Return the [x, y] coordinate for the center point of the cell that contains the specified text.  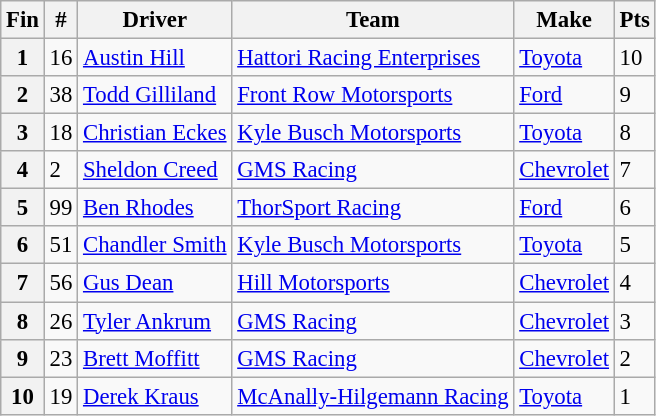
# [60, 20]
99 [60, 208]
ThorSport Racing [373, 208]
Christian Eckes [155, 133]
Ben Rhodes [155, 208]
Driver [155, 20]
26 [60, 321]
Tyler Ankrum [155, 321]
Chandler Smith [155, 245]
56 [60, 283]
Brett Moffitt [155, 358]
Front Row Motorsports [373, 95]
Austin Hill [155, 58]
Sheldon Creed [155, 170]
McAnally-Hilgemann Racing [373, 396]
18 [60, 133]
Fin [23, 20]
Gus Dean [155, 283]
51 [60, 245]
Derek Kraus [155, 396]
Make [564, 20]
Team [373, 20]
Pts [634, 20]
Hattori Racing Enterprises [373, 58]
23 [60, 358]
19 [60, 396]
Hill Motorsports [373, 283]
Todd Gilliland [155, 95]
16 [60, 58]
38 [60, 95]
